Capture the cell that displays the provided text and extract its [x, y] central coordinate. 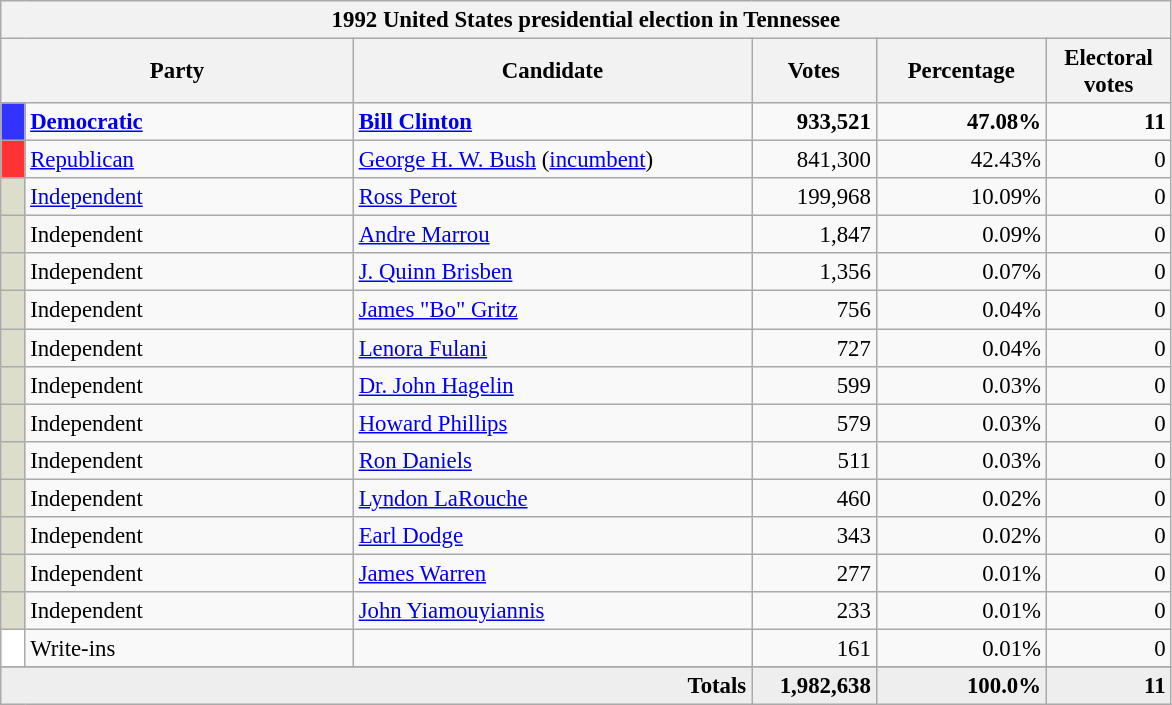
233 [814, 611]
460 [814, 498]
George H. W. Bush (incumbent) [552, 160]
Electoral votes [1108, 72]
Totals [376, 686]
Percentage [961, 72]
1992 United States presidential election in Tennessee [586, 20]
1,356 [814, 273]
100.0% [961, 686]
42.43% [961, 160]
Bill Clinton [552, 122]
Earl Dodge [552, 536]
1,982,638 [814, 686]
841,300 [814, 160]
277 [814, 573]
599 [814, 385]
10.09% [961, 197]
727 [814, 348]
John Yiamouyiannis [552, 611]
0.09% [961, 235]
47.08% [961, 122]
Dr. John Hagelin [552, 385]
199,968 [814, 197]
Write-ins [189, 648]
J. Quinn Brisben [552, 273]
Ron Daniels [552, 460]
Votes [814, 72]
Ross Perot [552, 197]
579 [814, 423]
Democratic [189, 122]
Republican [189, 160]
161 [814, 648]
343 [814, 536]
1,847 [814, 235]
0.07% [961, 273]
933,521 [814, 122]
Howard Phillips [552, 423]
James "Bo" Gritz [552, 310]
511 [814, 460]
Candidate [552, 72]
Lyndon LaRouche [552, 498]
Andre Marrou [552, 235]
James Warren [552, 573]
Lenora Fulani [552, 348]
756 [814, 310]
Party [178, 72]
